Locate the cell with the specified text and output its (x, y) center coordinate. 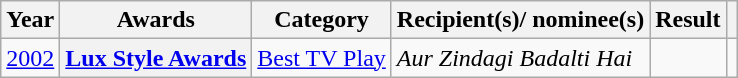
Aur Zindagi Badalti Hai (520, 58)
Year (30, 20)
Best TV Play (322, 58)
Result (688, 20)
Recipient(s)/ nominee(s) (520, 20)
2002 (30, 58)
Category (322, 20)
Lux Style Awards (156, 58)
Awards (156, 20)
